From the cell containing the given text, extract its center point as [X, Y] coordinate. 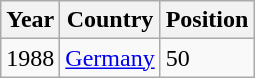
Germany [110, 58]
Position [207, 20]
1988 [30, 58]
50 [207, 58]
Year [30, 20]
Country [110, 20]
